Search for the cell housing the specified text and yield its [x, y] center coordinate. 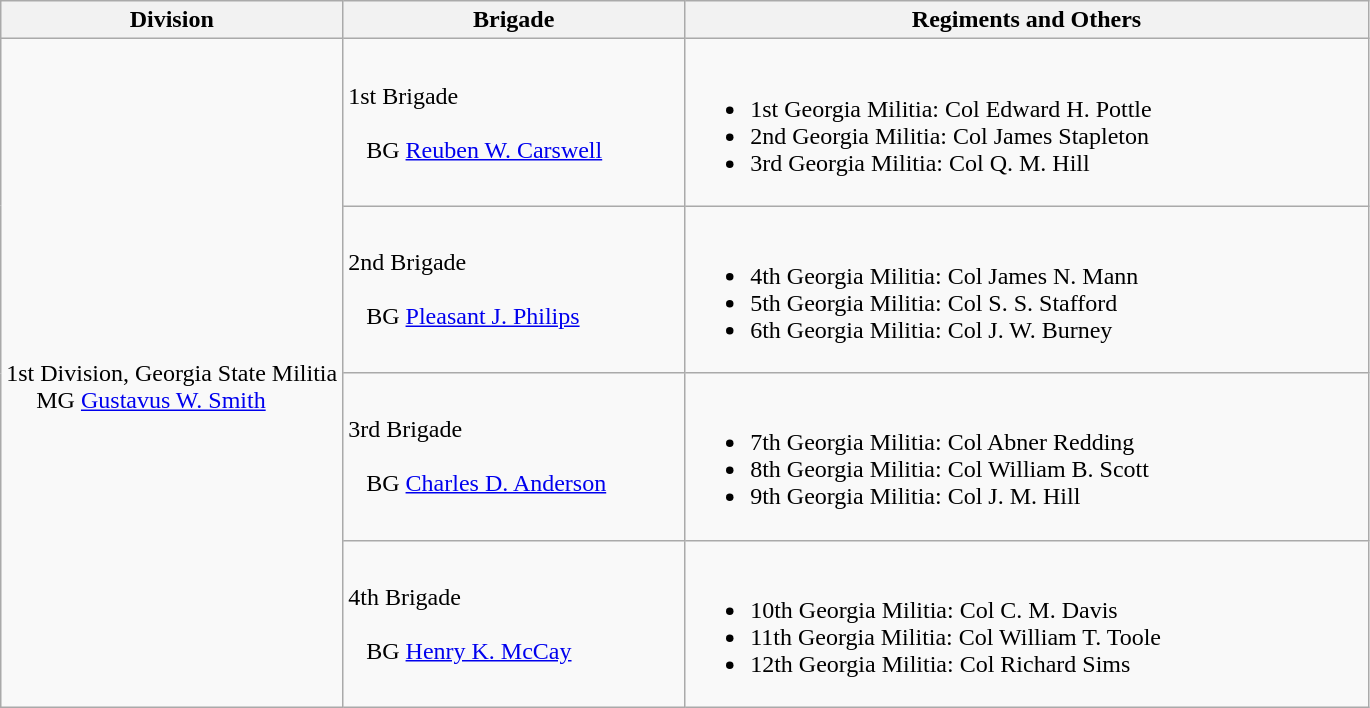
10th Georgia Militia: Col C. M. Davis11th Georgia Militia: Col William T. Toole12th Georgia Militia: Col Richard Sims [1027, 624]
1st Brigade BG Reuben W. Carswell [514, 122]
4th Georgia Militia: Col James N. Mann5th Georgia Militia: Col S. S. Stafford6th Georgia Militia: Col J. W. Burney [1027, 290]
Brigade [514, 20]
Division [172, 20]
Regiments and Others [1027, 20]
7th Georgia Militia: Col Abner Redding8th Georgia Militia: Col William B. Scott9th Georgia Militia: Col J. M. Hill [1027, 456]
1st Georgia Militia: Col Edward H. Pottle2nd Georgia Militia: Col James Stapleton3rd Georgia Militia: Col Q. M. Hill [1027, 122]
4th Brigade BG Henry K. McCay [514, 624]
2nd Brigade BG Pleasant J. Philips [514, 290]
1st Division, Georgia State Militia MG Gustavus W. Smith [172, 373]
3rd Brigade BG Charles D. Anderson [514, 456]
